From the cell containing the given text, extract its center point as [x, y] coordinate. 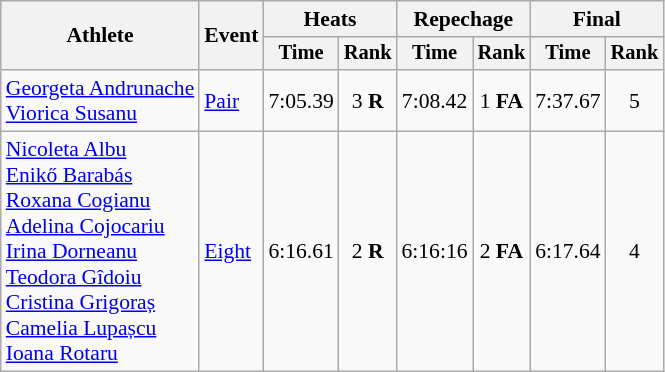
6:16:16 [434, 252]
Final [596, 19]
2 R [368, 252]
Athlete [100, 36]
4 [635, 252]
5 [635, 100]
7:08.42 [434, 100]
3 R [368, 100]
Georgeta AndrunacheViorica Susanu [100, 100]
2 FA [502, 252]
Nicoleta AlbuEnikő BarabásRoxana CogianuAdelina CojocariuIrina DorneanuTeodora GîdoiuCristina GrigorașCamelia LupașcuIoana Rotaru [100, 252]
Pair [231, 100]
6:17.64 [568, 252]
7:05.39 [300, 100]
6:16.61 [300, 252]
Eight [231, 252]
Heats [330, 19]
Repechage [463, 19]
7:37.67 [568, 100]
1 FA [502, 100]
Event [231, 36]
